Output the (X, Y) coordinate of the center of the cell containing the given text.  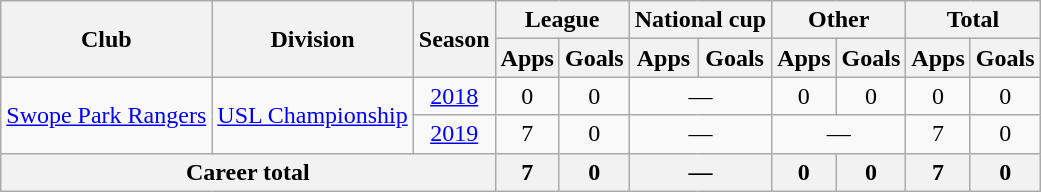
Other (839, 20)
Division (313, 39)
Season (454, 39)
Swope Park Rangers (106, 115)
Total (973, 20)
2019 (454, 134)
National cup (700, 20)
USL Championship (313, 115)
Career total (248, 172)
2018 (454, 96)
Club (106, 39)
League (562, 20)
